Locate the cell with the specified text and output its [x, y] center coordinate. 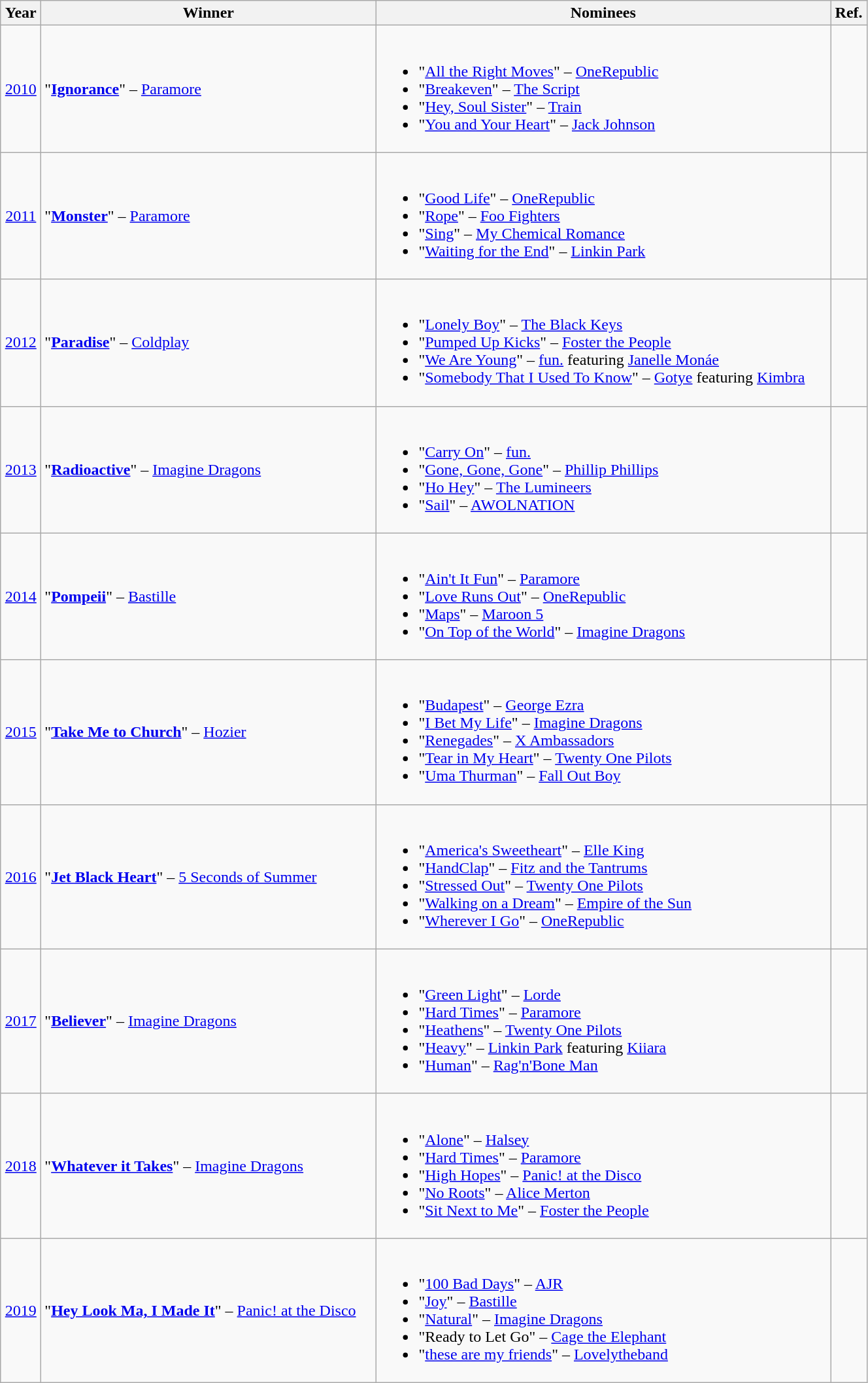
"Carry On" – fun."Gone, Gone, Gone" – Phillip Phillips"Ho Hey" – The Lumineers"Sail" – AWOLNATION [603, 470]
2013 [21, 470]
"Good Life" – OneRepublic"Rope" – Foo Fighters"Sing" – My Chemical Romance"Waiting for the End" – Linkin Park [603, 216]
"Paradise" – Coldplay [209, 343]
"Ain't It Fun" – Paramore"Love Runs Out" – OneRepublic"Maps" – Maroon 5"On Top of the World" – Imagine Dragons [603, 596]
"Radioactive" – Imagine Dragons [209, 470]
Year [21, 13]
Ref. [849, 13]
"Monster" – Paramore [209, 216]
"100 Bad Days" – AJR"Joy" – Bastille"Natural" – Imagine Dragons"Ready to Let Go" – Cage the Elephant"these are my friends" – Lovelytheband [603, 1310]
2010 [21, 89]
"Believer" – Imagine Dragons [209, 1021]
"Take Me to Church" – Hozier [209, 732]
2012 [21, 343]
"Ignorance" – Paramore [209, 89]
2015 [21, 732]
"Jet Black Heart" – 5 Seconds of Summer [209, 876]
"Hey Look Ma, I Made It" – Panic! at the Disco [209, 1310]
2018 [21, 1165]
"Pompeii" – Bastille [209, 596]
2017 [21, 1021]
"Whatever it Takes" – Imagine Dragons [209, 1165]
2016 [21, 876]
"Green Light" – Lorde"Hard Times" – Paramore"Heathens" – Twenty One Pilots"Heavy" – Linkin Park featuring Kiiara"Human" – Rag'n'Bone Man [603, 1021]
Winner [209, 13]
Nominees [603, 13]
2011 [21, 216]
2014 [21, 596]
"All the Right Moves" – OneRepublic"Breakeven" – The Script"Hey, Soul Sister" – Train"You and Your Heart" – Jack Johnson [603, 89]
2019 [21, 1310]
"Alone" – Halsey"Hard Times" – Paramore"High Hopes" – Panic! at the Disco"No Roots" – Alice Merton"Sit Next to Me" – Foster the People [603, 1165]
